Provide the [x, y] coordinate of the cell's center where the given text is located.  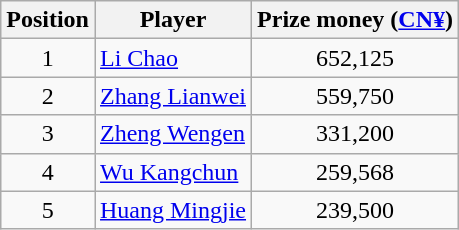
Huang Mingjie [172, 210]
3 [48, 134]
Zheng Wengen [172, 134]
239,500 [356, 210]
Zhang Lianwei [172, 96]
Li Chao [172, 58]
Prize money (CN¥) [356, 20]
Wu Kangchun [172, 172]
5 [48, 210]
4 [48, 172]
1 [48, 58]
559,750 [356, 96]
Position [48, 20]
259,568 [356, 172]
2 [48, 96]
652,125 [356, 58]
Player [172, 20]
331,200 [356, 134]
